Output the [X, Y] coordinate of the center of the cell containing the given text.  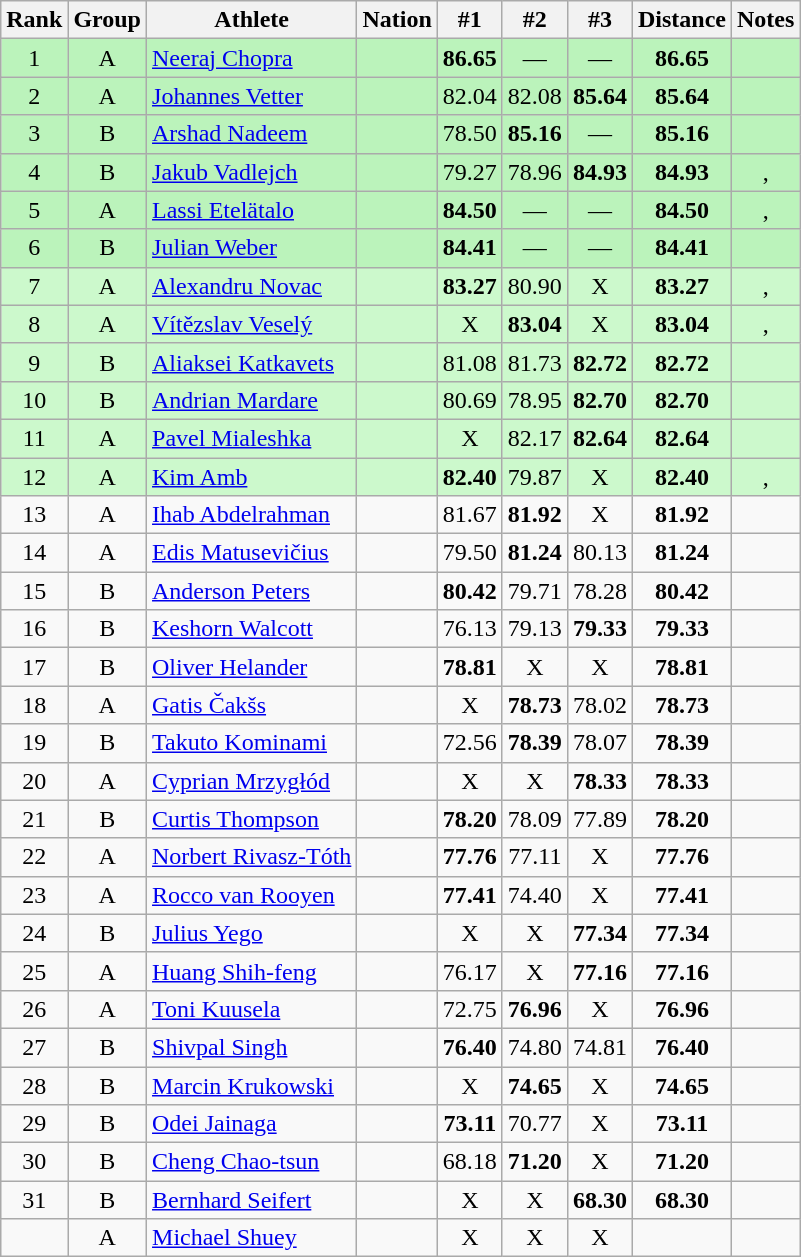
Huang Shih-feng [252, 971]
Arshad Nadeem [252, 134]
Nation [397, 20]
80.90 [534, 286]
79.87 [534, 477]
79.71 [534, 591]
12 [34, 477]
10 [34, 400]
13 [34, 515]
18 [34, 705]
Jakub Vadlejch [252, 172]
78.09 [534, 819]
78.07 [600, 743]
29 [34, 1124]
79.13 [534, 629]
Andrian Mardare [252, 400]
78.02 [600, 705]
Group [108, 20]
20 [34, 781]
74.40 [534, 895]
Cyprian Mrzygłód [252, 781]
16 [34, 629]
25 [34, 971]
3 [34, 134]
Marcin Krukowski [252, 1085]
Toni Kuusela [252, 1009]
Keshorn Walcott [252, 629]
24 [34, 933]
Cheng Chao-tsun [252, 1162]
76.17 [470, 971]
79.50 [470, 553]
77.11 [534, 857]
19 [34, 743]
7 [34, 286]
Gatis Čakšs [252, 705]
Norbert Rivasz-Tóth [252, 857]
Athlete [252, 20]
Vítězslav Veselý [252, 324]
Distance [682, 20]
81.08 [470, 362]
Alexandru Novac [252, 286]
11 [34, 438]
Takuto Kominami [252, 743]
23 [34, 895]
74.81 [600, 1047]
78.96 [534, 172]
8 [34, 324]
Edis Matusevičius [252, 553]
68.18 [470, 1162]
82.17 [534, 438]
28 [34, 1085]
2 [34, 96]
6 [34, 248]
70.77 [534, 1124]
27 [34, 1047]
Odei Jainaga [252, 1124]
80.13 [600, 553]
Ihab Abdelrahman [252, 515]
15 [34, 591]
9 [34, 362]
81.73 [534, 362]
Anderson Peters [252, 591]
Kim Amb [252, 477]
31 [34, 1200]
Julius Yego [252, 933]
26 [34, 1009]
14 [34, 553]
#2 [534, 20]
Aliaksei Katkavets [252, 362]
Rank [34, 20]
30 [34, 1162]
78.50 [470, 134]
Johannes Vetter [252, 96]
82.04 [470, 96]
78.28 [600, 591]
1 [34, 58]
#1 [470, 20]
76.13 [470, 629]
17 [34, 667]
22 [34, 857]
Notes [766, 20]
82.08 [534, 96]
Bernhard Seifert [252, 1200]
Julian Weber [252, 248]
4 [34, 172]
Pavel Mialeshka [252, 438]
Shivpal Singh [252, 1047]
77.89 [600, 819]
Oliver Helander [252, 667]
72.75 [470, 1009]
81.67 [470, 515]
5 [34, 210]
Michael Shuey [252, 1238]
79.27 [470, 172]
Neeraj Chopra [252, 58]
Lassi Etelätalo [252, 210]
Curtis Thompson [252, 819]
74.80 [534, 1047]
80.69 [470, 400]
78.95 [534, 400]
#3 [600, 20]
Rocco van Rooyen [252, 895]
21 [34, 819]
72.56 [470, 743]
